Return the [x, y] coordinate for the center point of the cell that contains the specified text.  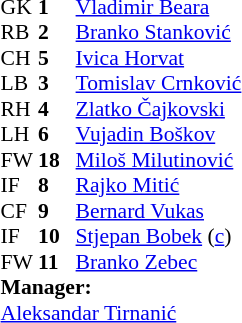
LH [20, 135]
Tomislav Crnković [159, 83]
11 [57, 262]
Branko Stanković [159, 33]
CF [20, 211]
6 [57, 135]
RB [20, 33]
9 [57, 211]
Miloš Milutinović [159, 160]
2 [57, 33]
Rajko Mitić [159, 185]
3 [57, 83]
4 [57, 109]
Bernard Vukas [159, 211]
Branko Zebec [159, 262]
CH [20, 58]
10 [57, 237]
5 [57, 58]
Manager: [122, 287]
RH [20, 109]
Ivica Horvat [159, 58]
LB [20, 83]
Vujadin Boškov [159, 135]
Zlatko Čajkovski [159, 109]
18 [57, 160]
8 [57, 185]
Stjepan Bobek (c) [159, 237]
